Provide the (X, Y) coordinate of the cell's center where the given text is located.  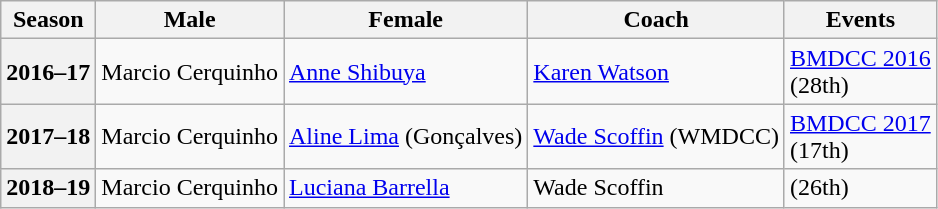
2016–17 (48, 72)
(26th) (860, 188)
Karen Watson (656, 72)
BMDCC 2016 (28th) (860, 72)
2017–18 (48, 136)
Wade Scoffin (656, 188)
Anne Shibuya (406, 72)
Coach (656, 20)
Events (860, 20)
Luciana Barrella (406, 188)
Season (48, 20)
BMDCC 2017 (17th) (860, 136)
Male (190, 20)
Female (406, 20)
Wade Scoffin (WMDCC) (656, 136)
2018–19 (48, 188)
Aline Lima (Gonçalves) (406, 136)
